Determine the [X, Y] coordinate at the center of the cell enclosing the given text.  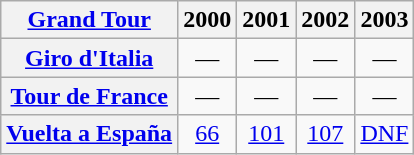
66 [208, 134]
2001 [266, 20]
Giro d'Italia [90, 58]
Grand Tour [90, 20]
101 [266, 134]
107 [326, 134]
Tour de France [90, 96]
2000 [208, 20]
2003 [384, 20]
Vuelta a España [90, 134]
2002 [326, 20]
DNF [384, 134]
